For the text-containing cell, return its midpoint in (x, y) coordinate format. 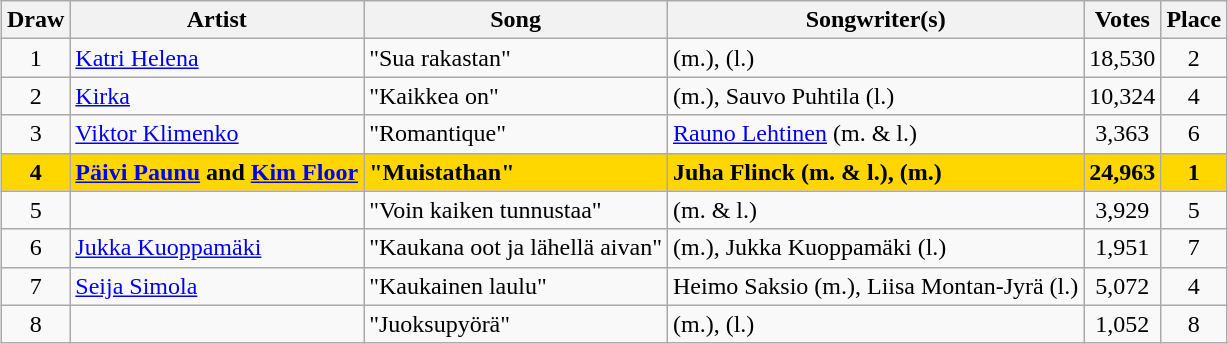
"Muistathan" (516, 172)
3 (35, 134)
(m.), Jukka Kuoppamäki (l.) (875, 248)
24,963 (1122, 172)
Songwriter(s) (875, 20)
Rauno Lehtinen (m. & l.) (875, 134)
"Voin kaiken tunnustaa" (516, 210)
Seija Simola (217, 286)
Katri Helena (217, 58)
Päivi Paunu and Kim Floor (217, 172)
(m.), Sauvo Puhtila (l.) (875, 96)
5,072 (1122, 286)
Juha Flinck (m. & l.), (m.) (875, 172)
10,324 (1122, 96)
3,929 (1122, 210)
"Kaukana oot ja lähellä aivan" (516, 248)
3,363 (1122, 134)
1,951 (1122, 248)
"Kaikkea on" (516, 96)
"Romantique" (516, 134)
Jukka Kuoppamäki (217, 248)
Artist (217, 20)
(m. & l.) (875, 210)
1,052 (1122, 324)
"Sua rakastan" (516, 58)
Draw (35, 20)
Place (1194, 20)
"Juoksupyörä" (516, 324)
Song (516, 20)
18,530 (1122, 58)
Viktor Klimenko (217, 134)
Kirka (217, 96)
Votes (1122, 20)
"Kaukainen laulu" (516, 286)
Heimo Saksio (m.), Liisa Montan-Jyrä (l.) (875, 286)
